Locate the cell with the specified text and output its (x, y) center coordinate. 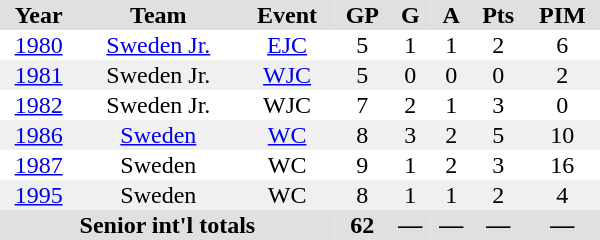
6 (562, 45)
Senior int'l totals (168, 225)
1982 (38, 105)
PIM (562, 15)
7 (362, 105)
16 (562, 165)
1986 (38, 135)
Event (286, 15)
9 (362, 165)
10 (562, 135)
EJC (286, 45)
1981 (38, 75)
Pts (498, 15)
Team (158, 15)
1995 (38, 195)
A (452, 15)
1980 (38, 45)
GP (362, 15)
4 (562, 195)
1987 (38, 165)
Year (38, 15)
G (410, 15)
62 (362, 225)
